Identify which cell holds the provided text, then report its [x, y] central coordinate. 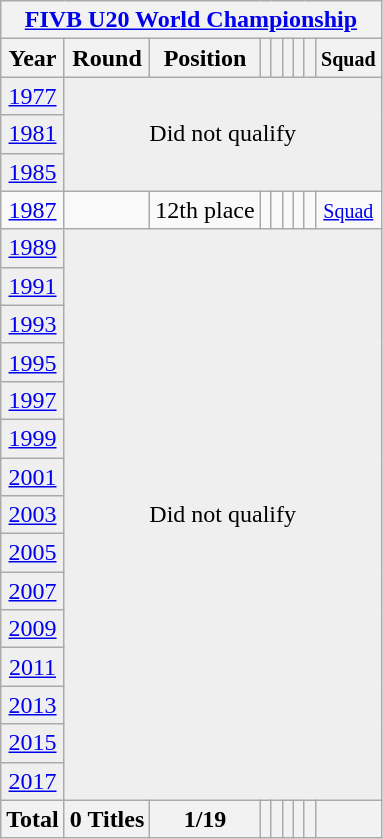
1989 [33, 248]
2003 [33, 515]
Year [33, 58]
2015 [33, 743]
2007 [33, 591]
1991 [33, 286]
12th place [205, 210]
1977 [33, 96]
1995 [33, 362]
2005 [33, 553]
Total [33, 819]
2001 [33, 477]
2017 [33, 781]
FIVB U20 World Championship [191, 20]
1981 [33, 134]
1997 [33, 400]
2011 [33, 667]
Round [107, 58]
Position [205, 58]
1993 [33, 324]
2013 [33, 705]
2009 [33, 629]
1985 [33, 172]
1/19 [205, 819]
1999 [33, 438]
0 Titles [107, 819]
1987 [33, 210]
